Scan for the cell matching the given text and deliver its [X, Y] coordinate at center. 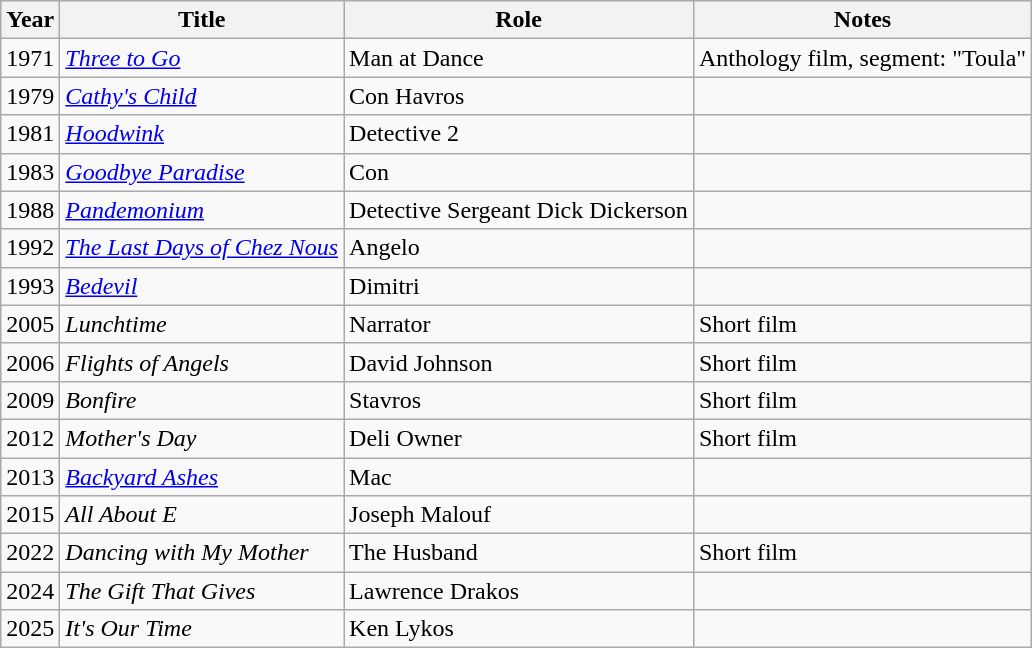
2009 [30, 400]
Detective Sergeant Dick Dickerson [519, 210]
2015 [30, 515]
1993 [30, 286]
Goodbye Paradise [202, 172]
1981 [30, 134]
Lawrence Drakos [519, 591]
2025 [30, 629]
Man at Dance [519, 58]
1971 [30, 58]
Flights of Angels [202, 362]
Deli Owner [519, 438]
Mac [519, 477]
All About E [202, 515]
2005 [30, 324]
2006 [30, 362]
Pandemonium [202, 210]
Detective 2 [519, 134]
The Gift That Gives [202, 591]
Three to Go [202, 58]
Con Havros [519, 96]
Joseph Malouf [519, 515]
1983 [30, 172]
Lunchtime [202, 324]
Role [519, 20]
The Husband [519, 553]
Ken Lykos [519, 629]
1992 [30, 248]
Year [30, 20]
Stavros [519, 400]
Notes [862, 20]
1979 [30, 96]
2022 [30, 553]
Cathy's Child [202, 96]
Dancing with My Mother [202, 553]
Con [519, 172]
David Johnson [519, 362]
Bonfire [202, 400]
Anthology film, segment: "Toula" [862, 58]
2012 [30, 438]
Title [202, 20]
Hoodwink [202, 134]
Dimitri [519, 286]
Narrator [519, 324]
2024 [30, 591]
The Last Days of Chez Nous [202, 248]
2013 [30, 477]
It's Our Time [202, 629]
Backyard Ashes [202, 477]
Bedevil [202, 286]
1988 [30, 210]
Angelo [519, 248]
Mother's Day [202, 438]
